Extract the (x, y) coordinate from the center of the cell holding the provided text.  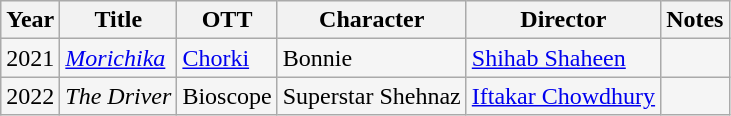
2022 (30, 96)
Iftakar Chowdhury (563, 96)
The Driver (118, 96)
OTT (227, 20)
Bonnie (372, 58)
Character (372, 20)
Chorki (227, 58)
Notes (695, 20)
2021 (30, 58)
Bioscope (227, 96)
Shihab Shaheen (563, 58)
Year (30, 20)
Director (563, 20)
Morichika (118, 58)
Title (118, 20)
Superstar Shehnaz (372, 96)
